Determine the (X, Y) coordinate at the center of the cell enclosing the given text.  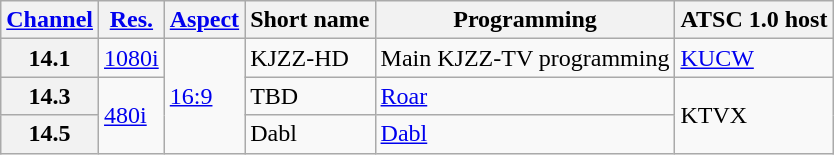
Programming (525, 20)
Short name (310, 20)
Channel (50, 20)
KJZZ-HD (310, 58)
Roar (525, 96)
1080i (132, 58)
KTVX (754, 115)
14.3 (50, 96)
Res. (132, 20)
Aspect (204, 20)
14.1 (50, 58)
Main KJZZ-TV programming (525, 58)
16:9 (204, 96)
ATSC 1.0 host (754, 20)
TBD (310, 96)
14.5 (50, 134)
KUCW (754, 58)
480i (132, 115)
